Capture the cell that displays the provided text and extract its [X, Y] central coordinate. 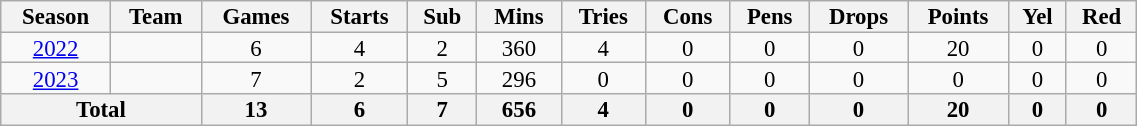
Cons [688, 16]
Mins [520, 16]
Starts [360, 16]
Points [958, 16]
Team [156, 16]
5 [442, 78]
Yel [1037, 16]
360 [520, 48]
Games [256, 16]
2022 [56, 48]
Sub [442, 16]
Season [56, 16]
Tries [603, 16]
Drops [858, 16]
2023 [56, 78]
Pens [770, 16]
656 [520, 110]
Total [101, 110]
296 [520, 78]
Red [1101, 16]
13 [256, 110]
